Output the [X, Y] coordinate of the center of the cell containing the given text.  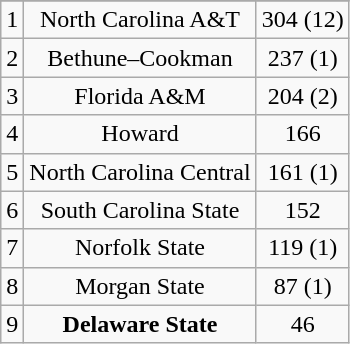
161 (1) [302, 172]
Bethune–Cookman [140, 58]
237 (1) [302, 58]
46 [302, 324]
204 (2) [302, 96]
Florida A&M [140, 96]
North Carolina A&T [140, 20]
166 [302, 134]
Morgan State [140, 286]
2 [12, 58]
6 [12, 210]
8 [12, 286]
7 [12, 248]
152 [302, 210]
9 [12, 324]
Delaware State [140, 324]
North Carolina Central [140, 172]
119 (1) [302, 248]
South Carolina State [140, 210]
Norfolk State [140, 248]
3 [12, 96]
5 [12, 172]
4 [12, 134]
304 (12) [302, 20]
1 [12, 20]
87 (1) [302, 286]
Howard [140, 134]
